Search for the cell housing the specified text and yield its [X, Y] center coordinate. 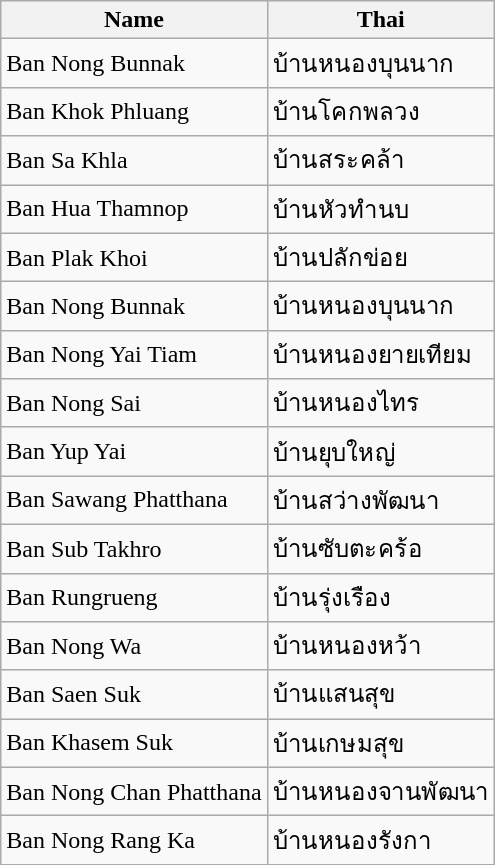
Ban Nong Yai Tiam [134, 354]
บ้านยุบใหญ่ [380, 452]
บ้านซับตะคร้อ [380, 548]
บ้านแสนสุข [380, 694]
บ้านหนองไทร [380, 404]
บ้านหนองยายเทียม [380, 354]
บ้านสว่างพัฒนา [380, 500]
Thai [380, 20]
Ban Sub Takhro [134, 548]
บ้านหัวทำนบ [380, 208]
Ban Sa Khla [134, 160]
บ้านรุ่งเรือง [380, 598]
บ้านเกษมสุข [380, 744]
Ban Sawang Phatthana [134, 500]
บ้านหนองรังกา [380, 840]
บ้านปลักข่อย [380, 258]
Name [134, 20]
Ban Khasem Suk [134, 744]
Ban Plak Khoi [134, 258]
Ban Khok Phluang [134, 112]
Ban Hua Thamnop [134, 208]
Ban Saen Suk [134, 694]
บ้านหนองจานพัฒนา [380, 792]
บ้านหนองหว้า [380, 646]
Ban Nong Rang Ka [134, 840]
Ban Nong Wa [134, 646]
Ban Nong Chan Phatthana [134, 792]
Ban Nong Sai [134, 404]
บ้านโคกพลวง [380, 112]
Ban Yup Yai [134, 452]
Ban Rungrueng [134, 598]
บ้านสระคล้า [380, 160]
